From the cell containing the given text, extract its center point as (X, Y) coordinate. 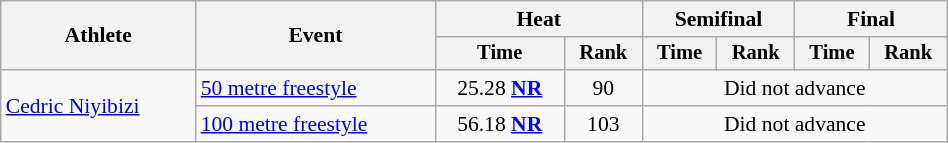
Event (316, 36)
Athlete (98, 36)
Final (872, 19)
Cedric Niyibizi (98, 106)
90 (603, 88)
25.28 NR (500, 88)
100 metre freestyle (316, 124)
Heat (538, 19)
Semifinal (718, 19)
103 (603, 124)
56.18 NR (500, 124)
50 metre freestyle (316, 88)
